Provide the [x, y] coordinate of the cell's center where the given text is located.  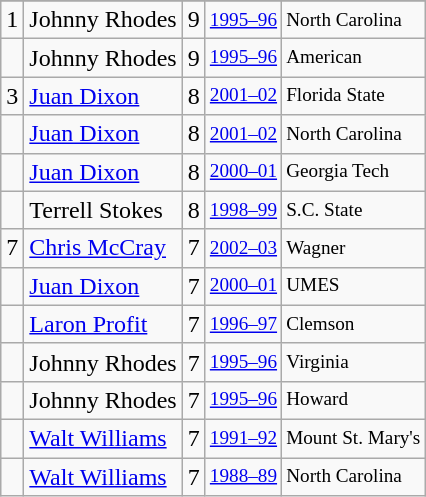
Laron Profit [103, 324]
Florida State [354, 96]
1988–89 [243, 477]
1996–97 [243, 324]
American [354, 58]
Terrell Stokes [103, 210]
Chris McCray [103, 248]
UMES [354, 286]
2002–03 [243, 248]
Howard [354, 400]
Georgia Tech [354, 172]
1 [12, 20]
3 [12, 96]
Clemson [354, 324]
Mount St. Mary's [354, 438]
1991–92 [243, 438]
S.C. State [354, 210]
Wagner [354, 248]
1998–99 [243, 210]
Virginia [354, 362]
